Capture the cell that displays the provided text and extract its [X, Y] central coordinate. 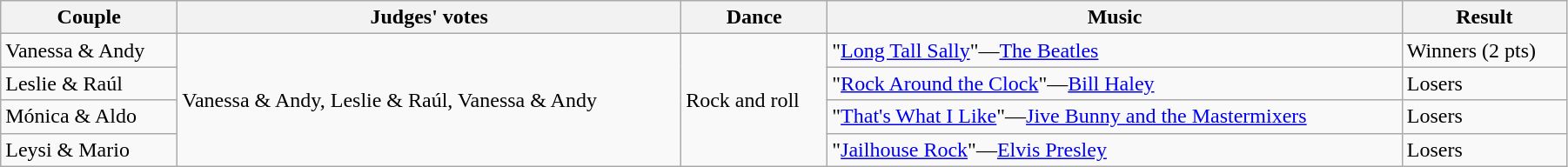
Result [1484, 17]
"Jailhouse Rock"—Elvis Presley [1115, 150]
Leslie & Raúl [89, 83]
Leysi & Mario [89, 150]
Vanessa & Andy, Leslie & Raúl, Vanessa & Andy [430, 100]
Music [1115, 17]
"Rock Around the Clock"—Bill Haley [1115, 83]
Rock and roll [754, 100]
Dance [754, 17]
"That's What I Like"—Jive Bunny and the Mastermixers [1115, 117]
Vanessa & Andy [89, 50]
Judges' votes [430, 17]
Mónica & Aldo [89, 117]
"Long Tall Sally"—The Beatles [1115, 50]
Winners (2 pts) [1484, 50]
Couple [89, 17]
